Scan for the cell matching the given text and deliver its (x, y) coordinate at center. 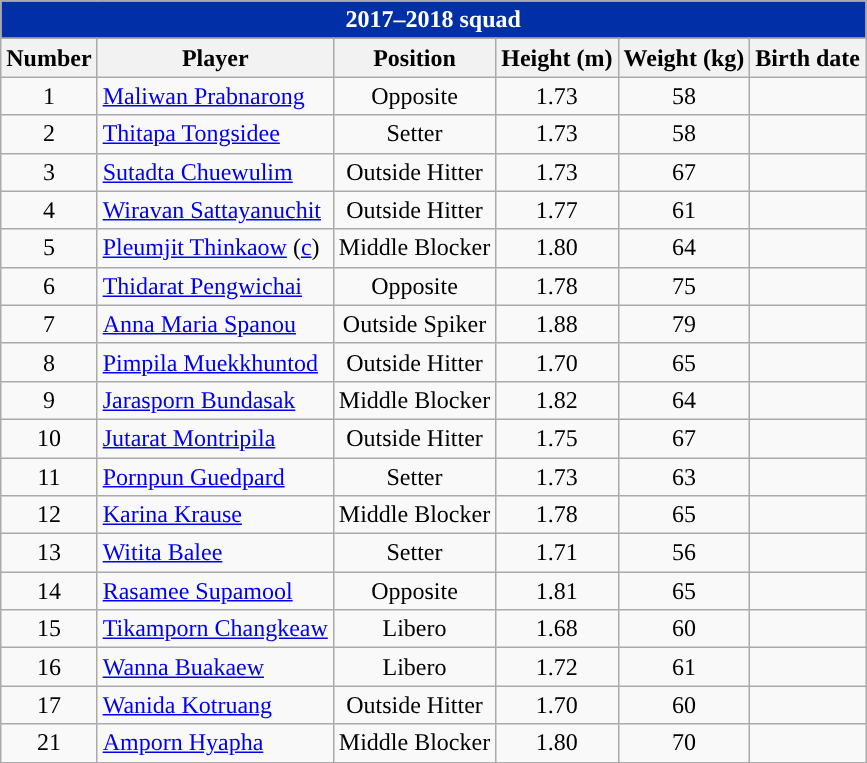
Outside Spiker (414, 324)
Amporn Hyapha (215, 743)
Number (49, 58)
Position (414, 58)
1.82 (557, 400)
5 (49, 248)
Pleumjit Thinkaow (c) (215, 248)
Wanida Kotruang (215, 705)
21 (49, 743)
14 (49, 591)
3 (49, 172)
75 (684, 286)
15 (49, 629)
6 (49, 286)
Karina Krause (215, 515)
79 (684, 324)
1.75 (557, 438)
13 (49, 553)
2 (49, 134)
10 (49, 438)
Pimpila Muekkhuntod (215, 362)
Thitapa Tongsidee (215, 134)
56 (684, 553)
Height (m) (557, 58)
16 (49, 667)
Wanna Buakaew (215, 667)
Rasamee Supamool (215, 591)
Birth date (808, 58)
Anna Maria Spanou (215, 324)
Sutadta Chuewulim (215, 172)
Jarasporn Bundasak (215, 400)
Thidarat Pengwichai (215, 286)
4 (49, 210)
Weight (kg) (684, 58)
9 (49, 400)
Witita Balee (215, 553)
1.72 (557, 667)
70 (684, 743)
1.68 (557, 629)
1.88 (557, 324)
Maliwan Prabnarong (215, 96)
Wiravan Sattayanuchit (215, 210)
8 (49, 362)
Player (215, 58)
12 (49, 515)
1.71 (557, 553)
Tikamporn Changkeaw (215, 629)
1.81 (557, 591)
1 (49, 96)
11 (49, 477)
1.77 (557, 210)
Jutarat Montripila (215, 438)
63 (684, 477)
17 (49, 705)
2017–2018 squad (434, 20)
7 (49, 324)
Pornpun Guedpard (215, 477)
